Provide the [x, y] coordinate of the cell's center where the given text is located.  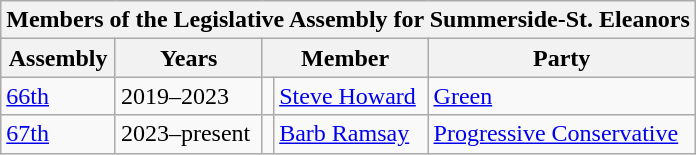
Years [188, 58]
Party [562, 58]
67th [58, 134]
Members of the Legislative Assembly for Summerside-St. Eleanors [348, 20]
Barb Ramsay [351, 134]
Member [345, 58]
Progressive Conservative [562, 134]
Steve Howard [351, 96]
Green [562, 96]
2019–2023 [188, 96]
2023–present [188, 134]
66th [58, 96]
Assembly [58, 58]
